Detect which cell encompasses the target text, then output its (x, y) center coordinate. 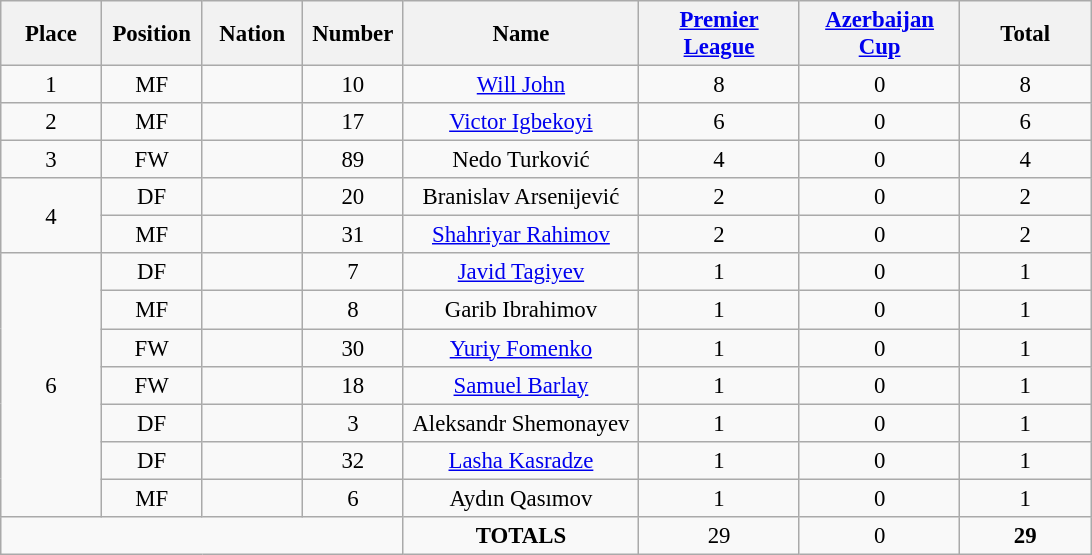
Aleksandr Shemonayev (521, 423)
30 (354, 348)
Aydın Qasımov (521, 498)
Will John (521, 85)
Samuel Barlay (521, 385)
Lasha Kasradze (521, 460)
Nedo Turković (521, 160)
31 (354, 235)
20 (354, 197)
18 (354, 385)
Victor Igbekoyi (521, 122)
Number (354, 34)
Place (52, 34)
17 (354, 122)
7 (354, 273)
Yuriy Fomenko (521, 348)
Shahriyar Rahimov (521, 235)
Branislav Arsenijević (521, 197)
Name (521, 34)
Position (152, 34)
Total (1026, 34)
Nation (252, 34)
89 (354, 160)
Javid Tagiyev (521, 273)
32 (354, 460)
10 (354, 85)
Azerbaijan Cup (880, 34)
Premier League (720, 34)
TOTALS (521, 536)
Garib Ibrahimov (521, 310)
